Find where the given text appears and provide that cell's center as (x, y) coordinate. 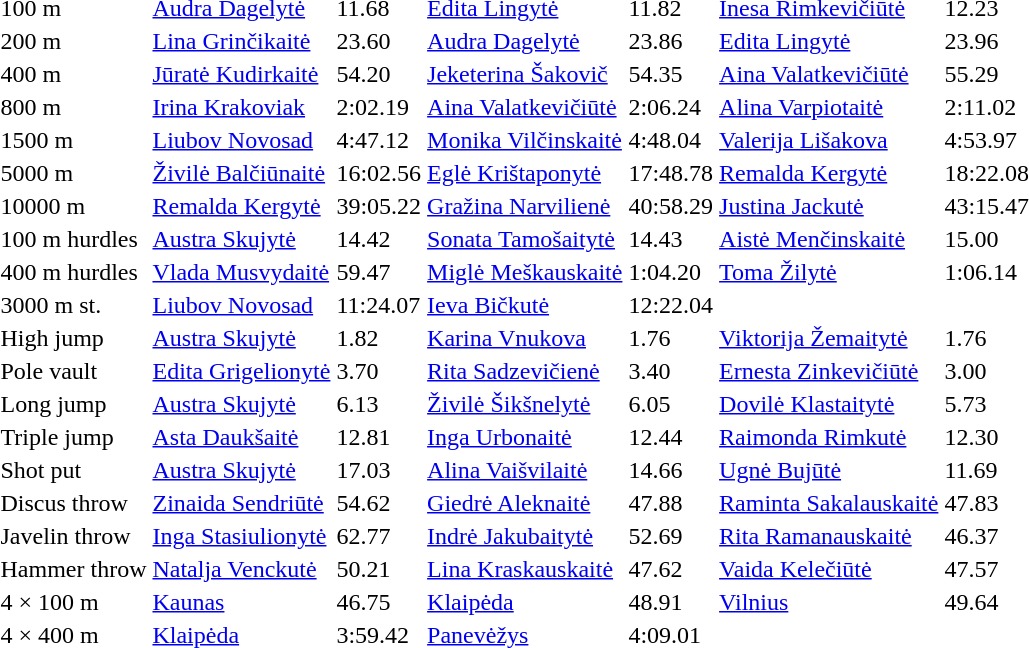
Kaunas (242, 602)
Raminta Sakalauskaitė (829, 503)
Jūratė Kudirkaitė (242, 74)
Valerija Lišakova (829, 140)
46.75 (379, 602)
Ugnė Bujūtė (829, 470)
Klaipėda (525, 602)
47.62 (671, 569)
39:05.22 (379, 206)
50.21 (379, 569)
17.03 (379, 470)
14.42 (379, 239)
Alina Varpiotaitė (829, 107)
Vaida Kelečiūtė (829, 569)
Dovilė Klastaitytė (829, 404)
48.91 (671, 602)
4:47.12 (379, 140)
4:48.04 (671, 140)
Lina Kraskauskaitė (525, 569)
Rita Sadzevičienė (525, 371)
Lina Grinčikaitė (242, 41)
Zinaida Sendriūtė (242, 503)
Rita Ramanauskaitė (829, 536)
14.66 (671, 470)
Živilė Balčiūnaitė (242, 173)
Raimonda Rimkutė (829, 437)
Edita Grigelionytė (242, 371)
Miglė Meškauskaitė (525, 272)
Justina Jackutė (829, 206)
Vlada Musvydaitė (242, 272)
Natalja Venckutė (242, 569)
Toma Žilytė (829, 272)
1.76 (671, 338)
Inga Stasiulionytė (242, 536)
11:24.07 (379, 305)
2:02.19 (379, 107)
59.47 (379, 272)
1:04.20 (671, 272)
Monika Vilčinskaitė (525, 140)
6.13 (379, 404)
Asta Daukšaitė (242, 437)
3.70 (379, 371)
23.60 (379, 41)
54.20 (379, 74)
2:06.24 (671, 107)
Irina Krakoviak (242, 107)
12:22.04 (671, 305)
Živilė Šikšnelytė (525, 404)
Giedrė Aleknaitė (525, 503)
Aistė Menčinskaitė (829, 239)
14.43 (671, 239)
Audra Dagelytė (525, 41)
Sonata Tamošaitytė (525, 239)
Gražina Narvilienė (525, 206)
54.62 (379, 503)
Karina Vnukova (525, 338)
62.77 (379, 536)
Inga Urbonaitė (525, 437)
16:02.56 (379, 173)
Jeketerina Šakovič (525, 74)
Viktorija Žemaitytė (829, 338)
Edita Lingytė (829, 41)
3.40 (671, 371)
47.88 (671, 503)
Eglė Krištaponytė (525, 173)
12.81 (379, 437)
Alina Vaišvilaitė (525, 470)
52.69 (671, 536)
23.86 (671, 41)
17:48.78 (671, 173)
1.82 (379, 338)
6.05 (671, 404)
40:58.29 (671, 206)
54.35 (671, 74)
Vilnius (829, 602)
Indrė Jakubaitytė (525, 536)
Ernesta Zinkevičiūtė (829, 371)
12.44 (671, 437)
Ieva Bičkutė (525, 305)
